Detect which cell encompasses the target text, then output its [X, Y] center coordinate. 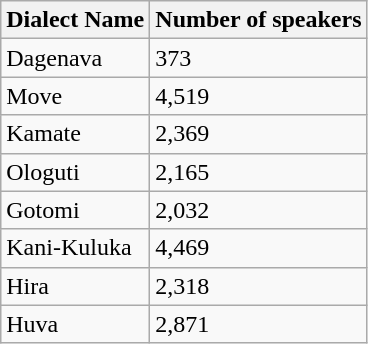
373 [258, 58]
Move [76, 96]
2,871 [258, 324]
2,165 [258, 172]
Kani-Kuluka [76, 248]
Hira [76, 286]
Ologuti [76, 172]
2,318 [258, 286]
Dagenava [76, 58]
4,519 [258, 96]
Gotomi [76, 210]
Huva [76, 324]
2,032 [258, 210]
4,469 [258, 248]
Kamate [76, 134]
Number of speakers [258, 20]
Dialect Name [76, 20]
2,369 [258, 134]
